Output the (X, Y) coordinate of the center of the cell containing the given text.  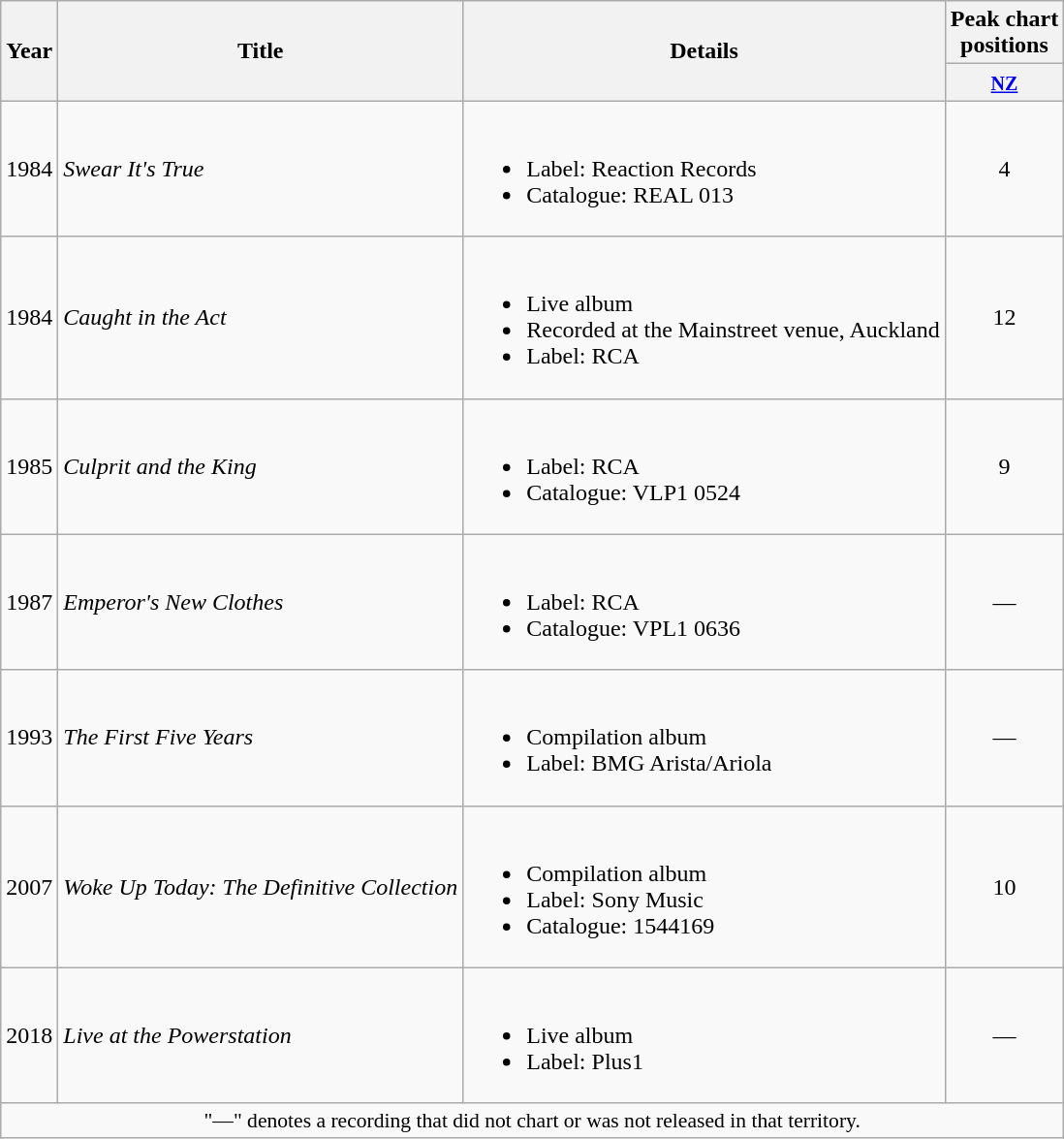
2007 (29, 886)
Woke Up Today: The Definitive Collection (261, 886)
Live albumLabel: Plus1 (704, 1035)
Compilation albumLabel: BMG Arista/Ariola (704, 738)
Details (704, 50)
Label: RCACatalogue: VPL1 0636 (704, 602)
Live at the Powerstation (261, 1035)
Compilation albumLabel: Sony MusicCatalogue: 1544169 (704, 886)
"—" denotes a recording that did not chart or was not released in that territory. (533, 1121)
Peak chartpositions (1004, 33)
NZ (1004, 82)
Year (29, 50)
12 (1004, 318)
10 (1004, 886)
Title (261, 50)
9 (1004, 466)
1985 (29, 466)
1993 (29, 738)
4 (1004, 169)
2018 (29, 1035)
Swear It's True (261, 169)
1987 (29, 602)
Label: RCACatalogue: VLP1 0524 (704, 466)
Culprit and the King (261, 466)
Live albumRecorded at the Mainstreet venue, AucklandLabel: RCA (704, 318)
Emperor's New Clothes (261, 602)
Caught in the Act (261, 318)
The First Five Years (261, 738)
Label: Reaction RecordsCatalogue: REAL 013 (704, 169)
